Capture the cell that displays the provided text and extract its [X, Y] central coordinate. 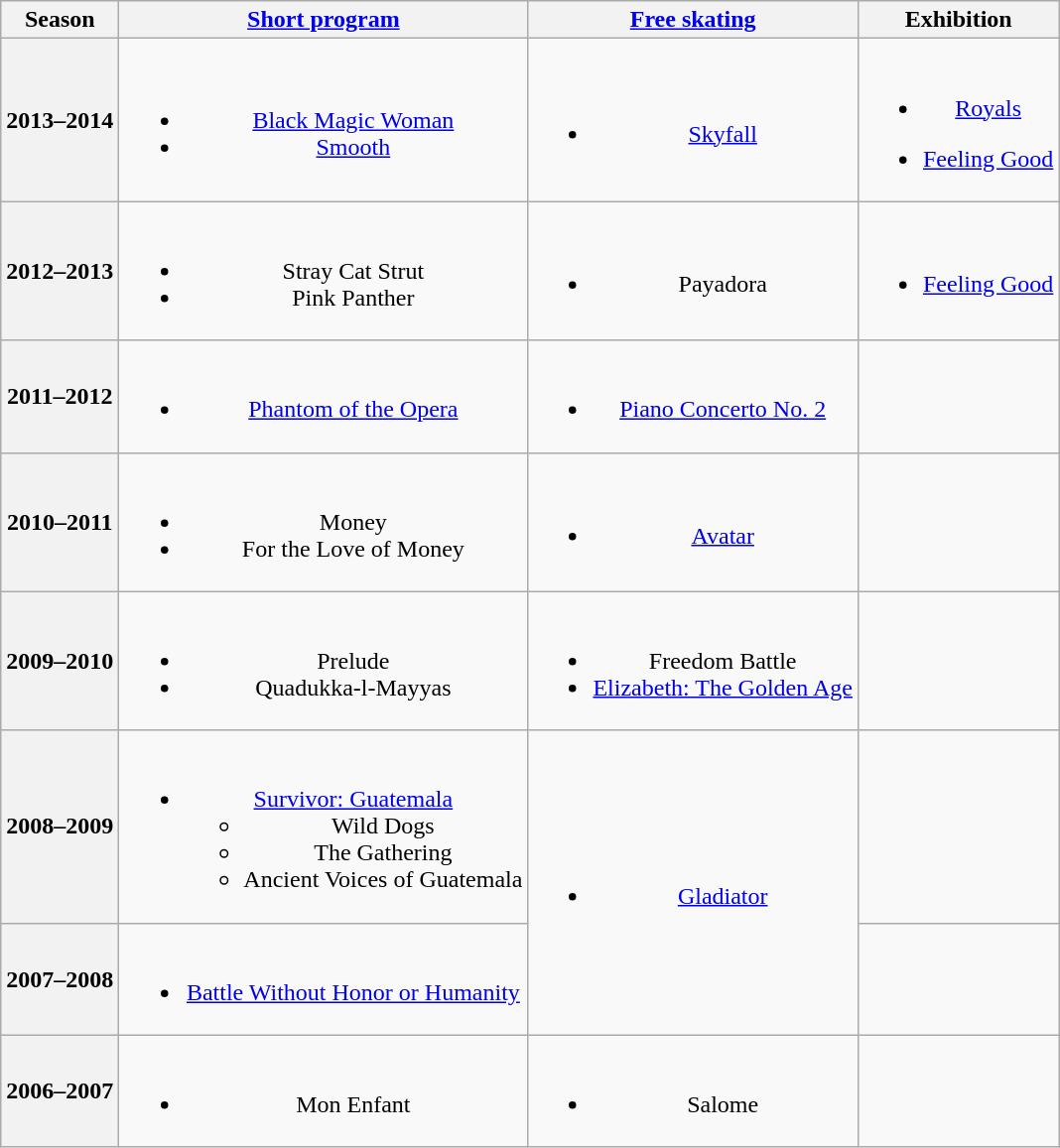
Exhibition [958, 20]
Salome [693, 1091]
Money For the Love of Money [324, 522]
2011–2012 [60, 397]
Black Magic WomanSmooth [324, 120]
2008–2009 [60, 827]
Free skating [693, 20]
Payadora [693, 271]
Mon Enfant [324, 1091]
Skyfall [693, 120]
Avatar [693, 522]
Battle Without Honor or Humanity [324, 978]
Stray Cat Strut Pink Panther [324, 271]
2009–2010 [60, 661]
2006–2007 [60, 1091]
Piano Concerto No. 2 [693, 397]
Survivor: Guatemala Wild DogsThe GatheringAncient Voices of Guatemala [324, 827]
Gladiator [693, 883]
2010–2011 [60, 522]
Short program [324, 20]
Phantom of the Opera [324, 397]
Season [60, 20]
PreludeQuadukka-l-Mayyas [324, 661]
2007–2008 [60, 978]
Royals Feeling Good [958, 120]
2013–2014 [60, 120]
Freedom Battle Elizabeth: The Golden Age [693, 661]
2012–2013 [60, 271]
Feeling Good [958, 271]
